Find where the given text appears and provide that cell's center as [x, y] coordinate. 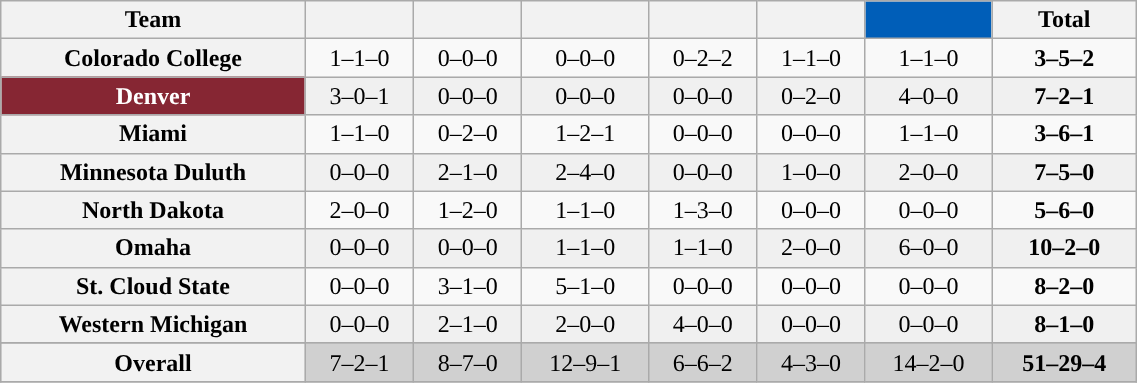
8–1–0 [1064, 324]
7–5–0 [1064, 172]
St. Cloud State [153, 286]
North Dakota [153, 210]
Miami [153, 134]
1–2–0 [468, 210]
Total [1064, 20]
5–6–0 [1064, 210]
Team [153, 20]
2–4–0 [586, 172]
6–0–0 [928, 248]
8–2–0 [1064, 286]
Minnesota Duluth [153, 172]
Overall [153, 362]
51–29–4 [1064, 362]
1–3–0 [703, 210]
3–6–1 [1064, 134]
4–3–0 [811, 362]
3–0–1 [359, 96]
Western Michigan [153, 324]
3–5–2 [1064, 58]
10–2–0 [1064, 248]
1–2–1 [586, 134]
8–7–0 [468, 362]
Colorado College [153, 58]
14–2–0 [928, 362]
5–1–0 [586, 286]
0–2–2 [703, 58]
Omaha [153, 248]
1–0–0 [811, 172]
3–1–0 [468, 286]
Denver [153, 96]
6–6–2 [703, 362]
12–9–1 [586, 362]
